Output the (x, y) coordinate of the center of the cell containing the given text.  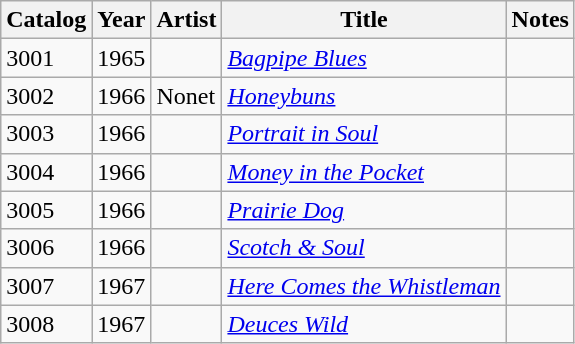
Catalog (46, 20)
3005 (46, 210)
Year (122, 20)
Honeybuns (364, 96)
1965 (122, 58)
3008 (46, 324)
Here Comes the Whistleman (364, 286)
3002 (46, 96)
3006 (46, 248)
Bagpipe Blues (364, 58)
3003 (46, 134)
Notes (540, 20)
3001 (46, 58)
3007 (46, 286)
Scotch & Soul (364, 248)
Title (364, 20)
Prairie Dog (364, 210)
3004 (46, 172)
Money in the Pocket (364, 172)
Deuces Wild (364, 324)
Portrait in Soul (364, 134)
Nonet (186, 96)
Artist (186, 20)
